Return [X, Y] of the center of cell containing provided text 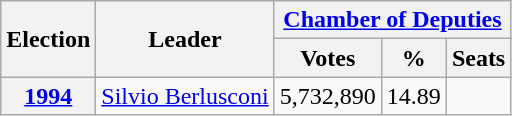
Election [48, 39]
Seats [478, 58]
14.89 [414, 96]
Leader [185, 39]
Chamber of Deputies [392, 20]
5,732,890 [328, 96]
Silvio Berlusconi [185, 96]
1994 [48, 96]
% [414, 58]
Votes [328, 58]
